Scan for the cell matching the given text and deliver its (x, y) coordinate at center. 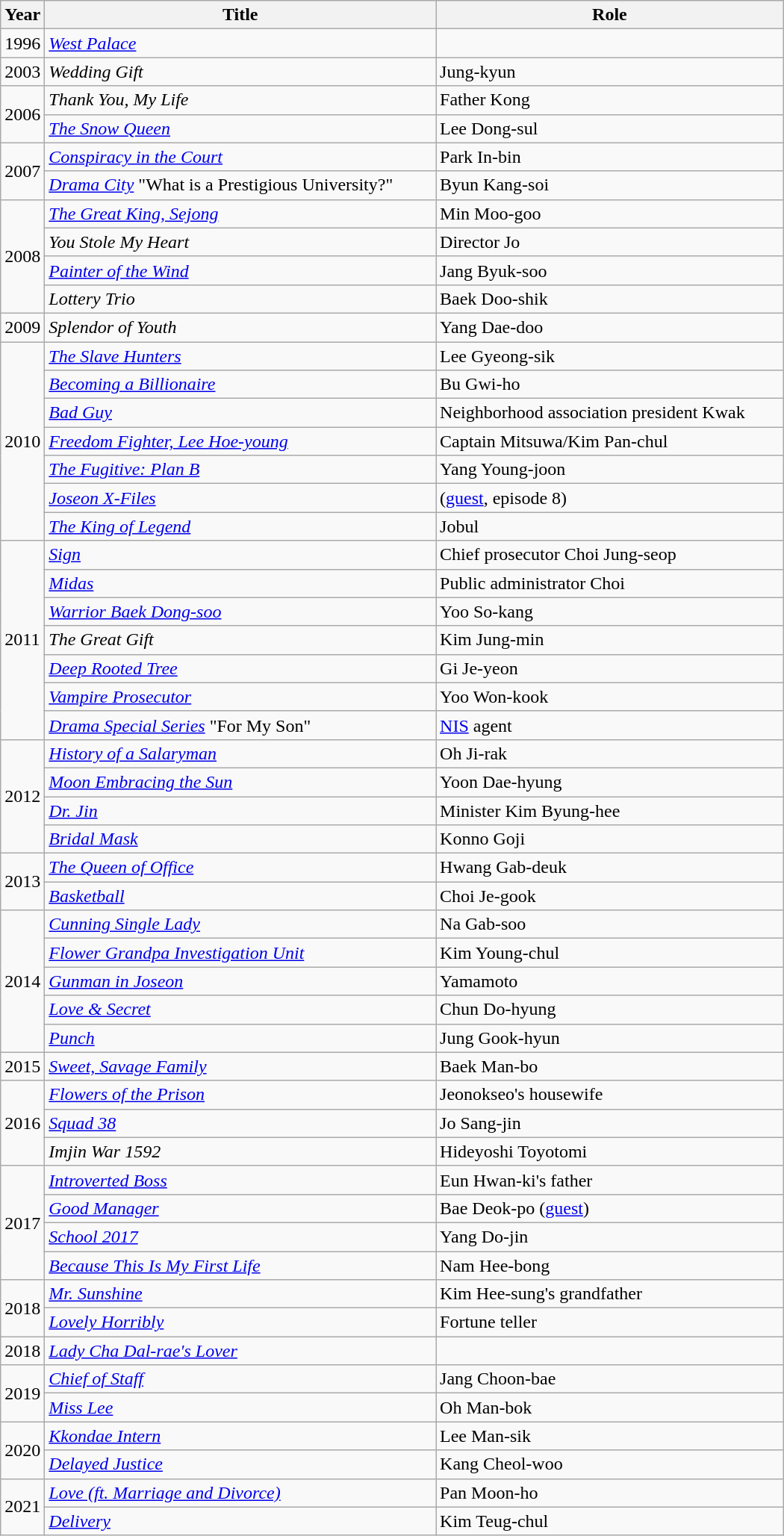
Neighborhood association president Kwak (610, 413)
Midas (240, 583)
Konno Goji (610, 839)
Yang Young-joon (610, 470)
2021 (22, 1507)
Punch (240, 1038)
Mr. Sunshine (240, 1294)
Captain Mitsuwa/Kim Pan-chul (610, 441)
Jobul (610, 526)
Minister Kim Byung-hee (610, 810)
Delivery (240, 1521)
Eun Hwan-ki's father (610, 1180)
Chief of Staff (240, 1379)
Joseon X-Files (240, 498)
Kim Hee-sung's grandfather (610, 1294)
Warrior Baek Dong-soo (240, 612)
Kkondae Intern (240, 1436)
Yoo So-kang (610, 612)
Gi Je-yeon (610, 668)
Yoo Won-kook (610, 697)
You Stole My Heart (240, 242)
Becoming a Billionaire (240, 385)
2016 (22, 1123)
West Palace (240, 43)
2015 (22, 1066)
2003 (22, 72)
Basketball (240, 896)
Deep Rooted Tree (240, 668)
The Great Gift (240, 640)
Title (240, 15)
The Queen of Office (240, 868)
Lee Dong-sul (610, 128)
Choi Je-gook (610, 896)
The Slave Hunters (240, 356)
2006 (22, 114)
Painter of the Wind (240, 270)
2014 (22, 981)
Lee Man-sik (610, 1436)
Kang Cheol-woo (610, 1464)
Kim Teug-chul (610, 1521)
Nam Hee-bong (610, 1266)
2013 (22, 882)
Hwang Gab-deuk (610, 868)
Fortune teller (610, 1322)
Love & Secret (240, 1010)
Park In-bin (610, 157)
Bad Guy (240, 413)
Yamamoto (610, 981)
Drama City "What is a Prestigious University?" (240, 185)
Lady Cha Dal-rae's Lover (240, 1351)
Love (ft. Marriage and Divorce) (240, 1493)
Lovely Horribly (240, 1322)
Jung Gook-hyun (610, 1038)
Wedding Gift (240, 72)
Kim Jung-min (610, 640)
Splendor of Youth (240, 327)
NIS agent (610, 725)
Jung-kyun (610, 72)
Miss Lee (240, 1408)
Flowers of the Prison (240, 1095)
2011 (22, 640)
Min Moo-goo (610, 214)
Vampire Prosecutor (240, 697)
Jeonokseo's housewife (610, 1095)
Lee Gyeong-sik (610, 356)
Yang Dae-doo (610, 327)
Byun Kang-soi (610, 185)
2008 (22, 256)
Year (22, 15)
Good Manager (240, 1208)
Pan Moon-ho (610, 1493)
Dr. Jin (240, 810)
Na Gab-soo (610, 924)
The Great King, Sejong (240, 214)
Because This Is My First Life (240, 1266)
Director Jo (610, 242)
Imjin War 1592 (240, 1151)
Conspiracy in the Court (240, 157)
2007 (22, 171)
School 2017 (240, 1237)
2009 (22, 327)
Role (610, 15)
Thank You, My Life (240, 100)
Bu Gwi-ho (610, 385)
Introverted Boss (240, 1180)
2019 (22, 1393)
Oh Man-bok (610, 1408)
Flower Grandpa Investigation Unit (240, 953)
Sweet, Savage Family (240, 1066)
Drama Special Series "For My Son" (240, 725)
Squad 38 (240, 1123)
The King of Legend (240, 526)
Baek Man-bo (610, 1066)
Sign (240, 555)
2010 (22, 441)
The Fugitive: Plan B (240, 470)
Bridal Mask (240, 839)
Oh Ji-rak (610, 753)
Jo Sang-jin (610, 1123)
2017 (22, 1222)
History of a Salaryman (240, 753)
Public administrator Choi (610, 583)
Kim Young-chul (610, 953)
Jang Choon-bae (610, 1379)
Yoon Dae-hyung (610, 782)
Delayed Justice (240, 1464)
2020 (22, 1450)
Chief prosecutor Choi Jung-seop (610, 555)
(guest, episode 8) (610, 498)
The Snow Queen (240, 128)
Moon Embracing the Sun (240, 782)
2012 (22, 796)
Cunning Single Lady (240, 924)
Chun Do-hyung (610, 1010)
Yang Do-jin (610, 1237)
Father Kong (610, 100)
1996 (22, 43)
Baek Doo-shik (610, 299)
Lottery Trio (240, 299)
Jang Byuk-soo (610, 270)
Gunman in Joseon (240, 981)
Hideyoshi Toyotomi (610, 1151)
Freedom Fighter, Lee Hoe-young (240, 441)
Bae Deok-po (guest) (610, 1208)
